Find where the given text appears and provide that cell's center as [X, Y] coordinate. 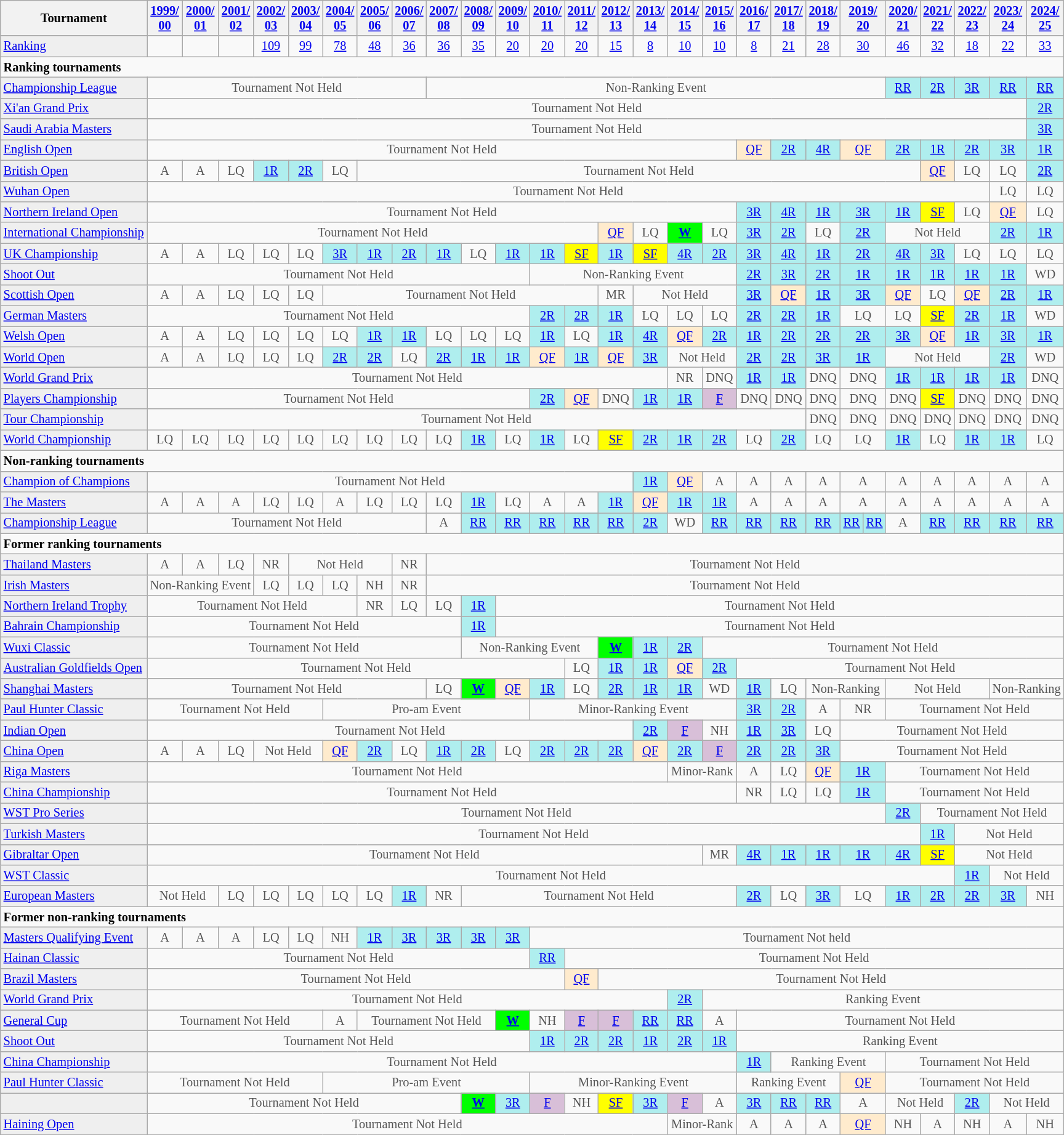
32 [938, 46]
78 [340, 46]
Tour Championship [74, 419]
2004/05 [340, 18]
Wuxi Classic [74, 647]
The Masters [74, 502]
Thailand Masters [74, 564]
1999/00 [165, 18]
World Open [74, 357]
European Masters [74, 896]
2024/25 [1045, 18]
China Open [74, 751]
2002/03 [271, 18]
Northern Ireland Trophy [74, 606]
Brazil Masters [74, 979]
2017/18 [788, 18]
Turkish Masters [74, 834]
Northern Ireland Open [74, 212]
WST Pro Series [74, 813]
18 [972, 46]
22 [1008, 46]
Xi'an Grand Prix [74, 108]
46 [903, 46]
English Open [74, 150]
Irish Masters [74, 585]
15 [616, 46]
Scottish Open [74, 295]
Tournament Not held [797, 937]
Champion of Champions [74, 482]
Ranking [74, 46]
2010/11 [547, 18]
Former non-ranking tournaments [532, 917]
28 [823, 46]
General Cup [74, 1020]
2001/02 [236, 18]
Hainan Classic [74, 958]
Players Championship [74, 398]
2008/09 [478, 18]
World Championship [74, 440]
48 [374, 46]
Saudi Arabia Masters [74, 129]
2011/12 [581, 18]
2018/19 [823, 18]
109 [271, 46]
2007/08 [444, 18]
Non-ranking tournaments [532, 461]
2020/21 [903, 18]
Shanghai Masters [74, 689]
2015/16 [719, 18]
2003/04 [305, 18]
Masters Qualifying Event [74, 937]
Wuhan Open [74, 192]
2005/06 [374, 18]
Bahrain Championship [74, 626]
2006/07 [409, 18]
2023/24 [1008, 18]
2021/22 [938, 18]
German Masters [74, 316]
International Championship [74, 233]
Tournament [74, 18]
Welsh Open [74, 336]
2014/15 [685, 18]
2013/14 [650, 18]
33 [1045, 46]
WST Classic [74, 875]
Australian Goldfields Open [74, 668]
2012/13 [616, 18]
2022/23 [972, 18]
UK Championship [74, 254]
Indian Open [74, 730]
21 [788, 46]
Ranking tournaments [532, 67]
35 [478, 46]
British Open [74, 171]
2019/20 [863, 18]
2000/01 [200, 18]
99 [305, 46]
30 [863, 46]
Former ranking tournaments [532, 544]
Riga Masters [74, 772]
Gibraltar Open [74, 855]
Haining Open [74, 1124]
2016/17 [754, 18]
2009/10 [513, 18]
